Pinpoint the cell where the given text exists, returning its (x, y) midpoint coordinate. 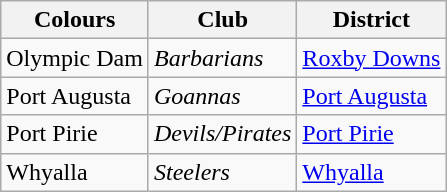
Steelers (222, 172)
District (372, 20)
Club (222, 20)
Olympic Dam (75, 58)
Roxby Downs (372, 58)
Barbarians (222, 58)
Colours (75, 20)
Goannas (222, 96)
Devils/Pirates (222, 134)
